Scan for the cell matching the given text and deliver its [x, y] coordinate at center. 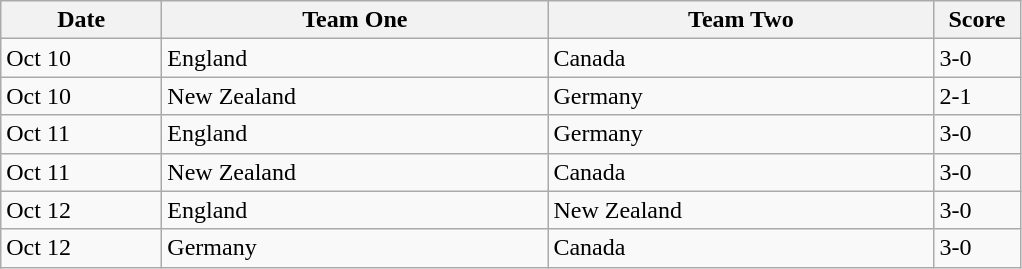
2-1 [977, 96]
Team One [355, 20]
Score [977, 20]
Team Two [741, 20]
Date [82, 20]
